From the cell containing the given text, extract its center point as (x, y) coordinate. 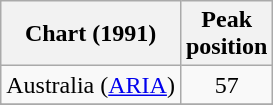
Chart (1991) (91, 34)
Australia (ARIA) (91, 85)
Peakposition (226, 34)
57 (226, 85)
